From the cell containing the given text, extract its center point as (X, Y) coordinate. 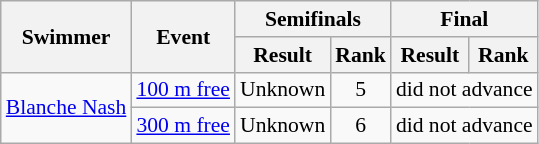
Blanche Nash (66, 108)
100 m free (183, 90)
Swimmer (66, 36)
6 (360, 126)
Event (183, 36)
Final (464, 19)
5 (360, 90)
Semifinals (313, 19)
300 m free (183, 126)
